Output the [X, Y] coordinate of the center of the cell containing the given text.  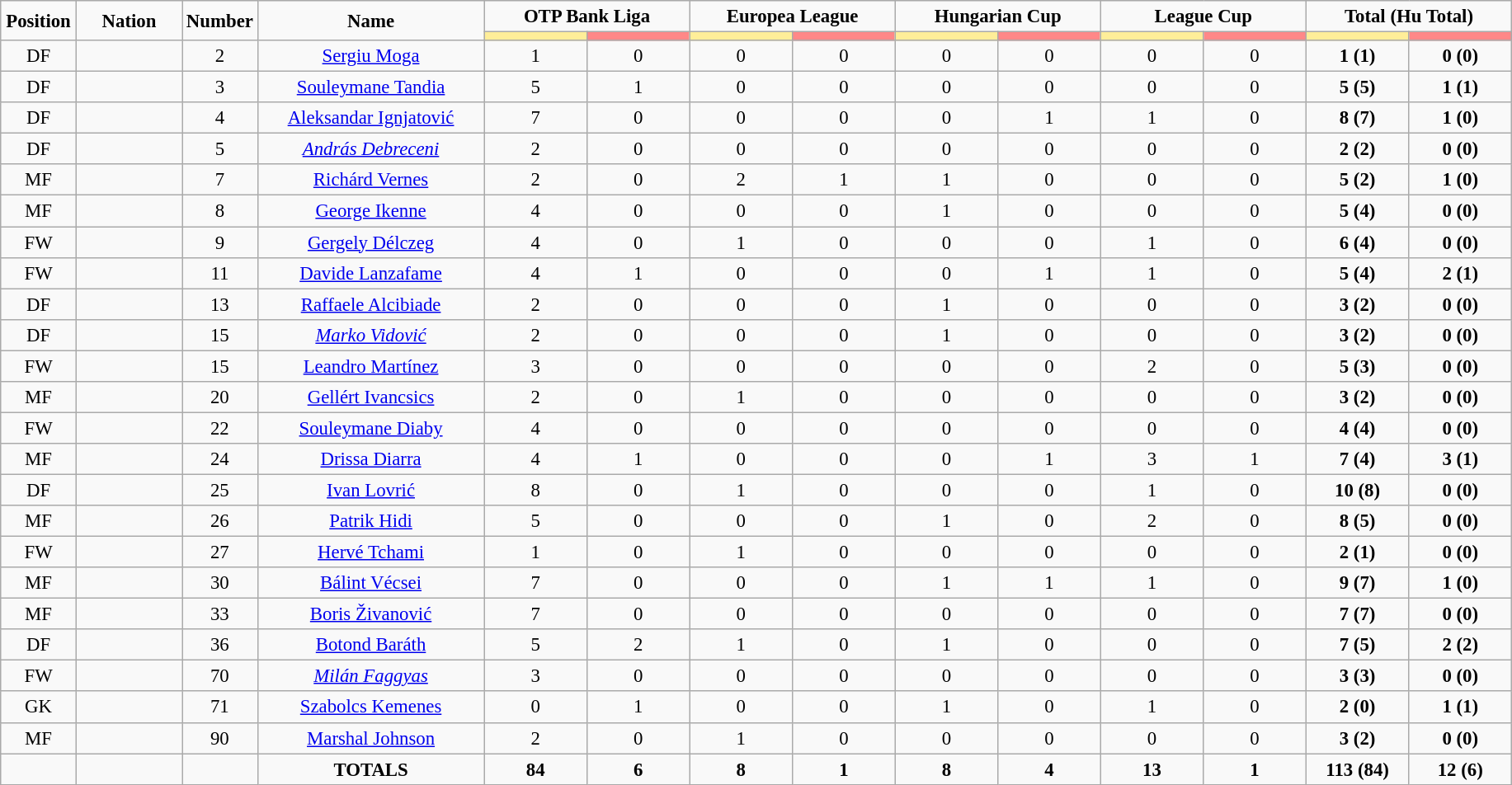
Boris Živanović [371, 614]
3 (1) [1460, 459]
36 [220, 645]
10 (8) [1358, 490]
Bálint Vécsei [371, 583]
Hervé Tchami [371, 552]
7 (5) [1358, 645]
TOTALS [371, 769]
Aleksandar Ignjatović [371, 118]
Gergely Délczeg [371, 242]
8 (7) [1358, 118]
George Ikenne [371, 211]
5 (2) [1358, 181]
Sergiu Moga [371, 56]
7 (7) [1358, 614]
6 [638, 769]
Position [39, 21]
Marko Vidović [371, 335]
70 [220, 676]
Europea League [792, 16]
8 (5) [1358, 521]
András Debreceni [371, 149]
Botond Baráth [371, 645]
33 [220, 614]
Nation [129, 21]
3 (3) [1358, 676]
Hungarian Cup [998, 16]
12 (6) [1460, 769]
Davide Lanzafame [371, 273]
Milán Faggyas [371, 676]
Number [220, 21]
OTP Bank Liga [587, 16]
5 (5) [1358, 87]
9 (7) [1358, 583]
Souleymane Diaby [371, 428]
5 (3) [1358, 366]
7 (4) [1358, 459]
26 [220, 521]
2 (0) [1358, 707]
6 (4) [1358, 242]
Marshal Johnson [371, 738]
9 [220, 242]
Patrik Hidi [371, 521]
90 [220, 738]
11 [220, 273]
Raffaele Alcibiade [371, 304]
113 (84) [1358, 769]
Name [371, 21]
25 [220, 490]
Souleymane Tandia [371, 87]
24 [220, 459]
League Cup [1203, 16]
22 [220, 428]
Richárd Vernes [371, 181]
Drissa Diarra [371, 459]
Szabolcs Kemenes [371, 707]
27 [220, 552]
Gellért Ivancsics [371, 397]
Total (Hu Total) [1409, 16]
30 [220, 583]
71 [220, 707]
84 [536, 769]
GK [39, 707]
20 [220, 397]
4 (4) [1358, 428]
Ivan Lovrić [371, 490]
Leandro Martínez [371, 366]
